Search for the cell housing the specified text and yield its (X, Y) center coordinate. 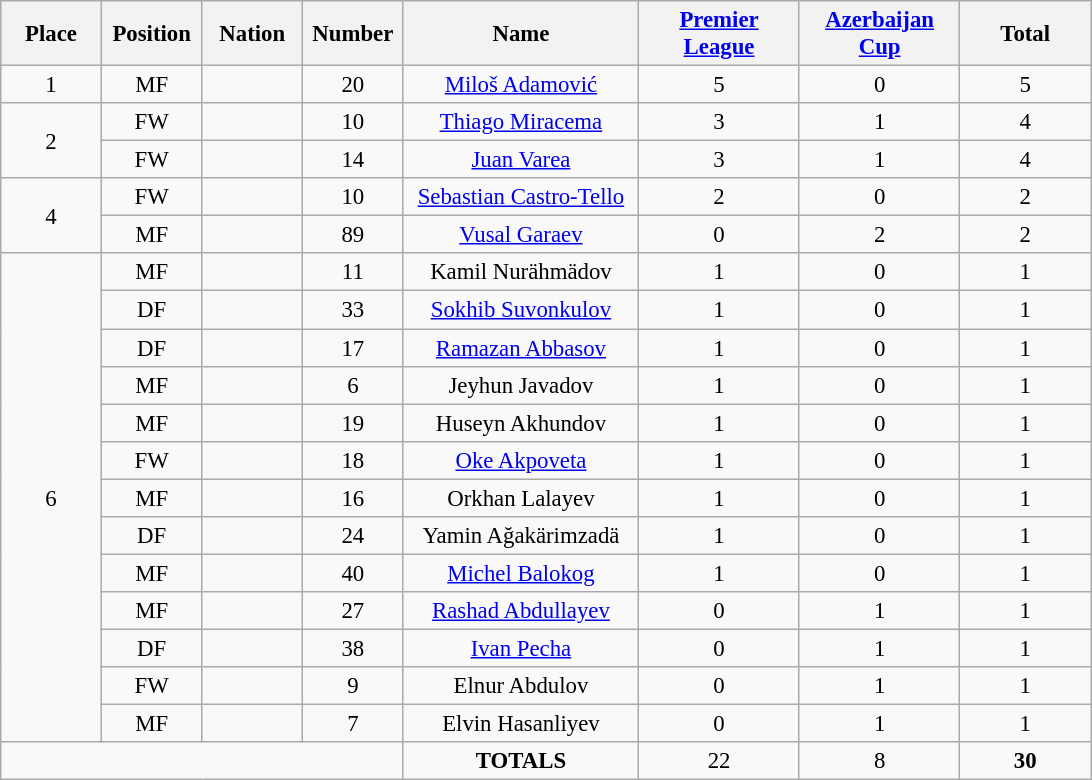
Premier League (720, 34)
Sebastian Castro-Tello (521, 197)
Thiago Miracema (521, 122)
Oke Akpoveta (521, 460)
38 (354, 648)
7 (354, 724)
30 (1026, 761)
27 (354, 611)
18 (354, 460)
Vusal Garaev (521, 235)
Huseyn Akhundov (521, 423)
Michel Balokog (521, 573)
TOTALS (521, 761)
22 (720, 761)
9 (354, 686)
19 (354, 423)
Elnur Abdulov (521, 686)
17 (354, 348)
20 (354, 85)
Place (52, 34)
Number (354, 34)
24 (354, 536)
Rashad Abdullayev (521, 611)
Elvin Hasanliyev (521, 724)
Yamin Ağakärimzadä (521, 536)
Orkhan Lalayev (521, 498)
Kamil Nurähmädov (521, 273)
Azerbaijan Cup (880, 34)
33 (354, 310)
Sokhib Suvonkulov (521, 310)
Juan Varea (521, 160)
14 (354, 160)
Jeyhun Javadov (521, 385)
Miloš Adamović (521, 85)
Total (1026, 34)
Nation (252, 34)
40 (354, 573)
16 (354, 498)
11 (354, 273)
Ivan Pecha (521, 648)
8 (880, 761)
Name (521, 34)
89 (354, 235)
Position (152, 34)
Ramazan Abbasov (521, 348)
